Return the (x, y) coordinate for the center point of the cell that contains the specified text.  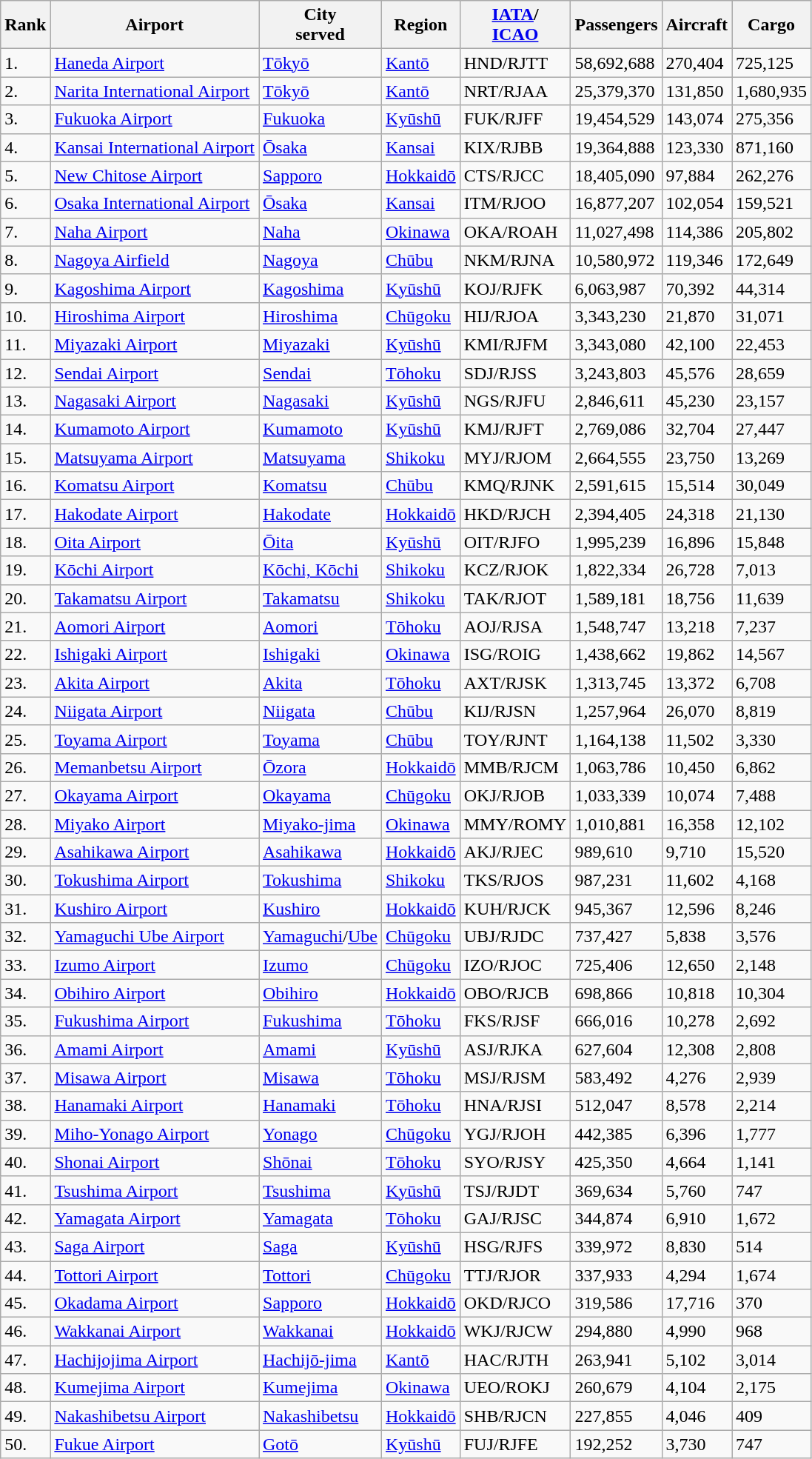
131,850 (697, 91)
Okayama Airport (155, 795)
33. (25, 965)
16,358 (697, 824)
45,576 (697, 373)
989,610 (616, 852)
Airport (155, 25)
1,548,747 (616, 627)
4,276 (697, 1078)
968 (771, 1332)
Miyako-jima (321, 824)
8,246 (771, 909)
3,243,803 (616, 373)
7,013 (771, 570)
260,679 (616, 1388)
1,164,138 (616, 739)
44. (25, 1275)
123,330 (697, 147)
Akita (321, 683)
UBJ/RJDC (515, 937)
Kumamoto Airport (155, 430)
58,692,688 (616, 63)
25. (25, 739)
1. (25, 63)
Memanbetsu Airport (155, 767)
GAJ/RJSC (515, 1218)
Yonago (321, 1134)
SHB/RJCN (515, 1416)
2,939 (771, 1078)
NGS/RJFU (515, 401)
6,396 (697, 1134)
25,379,370 (616, 91)
Niigata (321, 711)
30,049 (771, 486)
FUJ/RJFE (515, 1444)
159,521 (771, 204)
Tsushima (321, 1190)
11,602 (697, 881)
19,364,888 (616, 147)
Tokushima (321, 881)
12,308 (697, 1049)
Aircraft (697, 25)
Shōnai (321, 1162)
42. (25, 1218)
KIJ/RJSN (515, 711)
Toyama (321, 739)
Kushiro (321, 909)
23. (25, 683)
Matsuyama (321, 458)
514 (771, 1246)
8,578 (697, 1106)
MSJ/RJSM (515, 1078)
NKM/RJNA (515, 260)
3,730 (697, 1444)
Misawa (321, 1078)
19,454,529 (616, 119)
Yamagata (321, 1218)
HNA/RJSI (515, 1106)
Fukushima Airport (155, 1021)
14. (25, 430)
17. (25, 514)
205,802 (771, 232)
Wakkanai Airport (155, 1332)
44,314 (771, 288)
9. (25, 288)
7,237 (771, 627)
Ōita (321, 542)
Nakashibetsu Airport (155, 1416)
12. (25, 373)
270,404 (697, 63)
Yamaguchi/Ube (321, 937)
Yamaguchi Ube Airport (155, 937)
21,130 (771, 514)
Komatsu Airport (155, 486)
12,650 (697, 965)
ISG/ROIG (515, 655)
OKJ/RJOB (515, 795)
32. (25, 937)
Hakodate Airport (155, 514)
871,160 (771, 147)
Miyako Airport (155, 824)
370 (771, 1303)
1,995,239 (616, 542)
Kumejima (321, 1388)
Fukue Airport (155, 1444)
27. (25, 795)
97,884 (697, 176)
46. (25, 1332)
30. (25, 881)
15,848 (771, 542)
Hiroshima Airport (155, 316)
TKS/RJOS (515, 881)
43. (25, 1246)
AOJ/RJSA (515, 627)
102,054 (697, 204)
10. (25, 316)
SDJ/RJSS (515, 373)
24,318 (697, 514)
OKA/ROAH (515, 232)
1,257,964 (616, 711)
4,294 (697, 1275)
12,596 (697, 909)
MMY/ROMY (515, 824)
12,102 (771, 824)
319,586 (616, 1303)
227,855 (616, 1416)
10,278 (697, 1021)
47. (25, 1360)
TOY/RJNT (515, 739)
KCZ/RJOK (515, 570)
HKD/RJCH (515, 514)
KUH/RJCK (515, 909)
15,520 (771, 852)
34. (25, 993)
41. (25, 1190)
Region (420, 25)
1,777 (771, 1134)
Fukuoka Airport (155, 119)
1,680,935 (771, 91)
Kansai International Airport (155, 147)
337,933 (616, 1275)
3,330 (771, 739)
HND/RJTT (515, 63)
442,385 (616, 1134)
5,838 (697, 937)
10,074 (697, 795)
15,514 (697, 486)
2,664,555 (616, 458)
6,910 (697, 1218)
Kumamoto (321, 430)
2,808 (771, 1049)
987,231 (616, 881)
11,027,498 (616, 232)
IZO/RJOC (515, 965)
32,704 (697, 430)
4,990 (697, 1332)
Nagasaki Airport (155, 401)
Tokushima Airport (155, 881)
8,830 (697, 1246)
TTJ/RJOR (515, 1275)
Kagoshima (321, 288)
13,218 (697, 627)
11. (25, 344)
1,589,181 (616, 598)
3,343,080 (616, 344)
Asahikawa Airport (155, 852)
17,716 (697, 1303)
Izumo Airport (155, 965)
Obihiro (321, 993)
FUK/RJFF (515, 119)
Kōchi Airport (155, 570)
HSG/RJFS (515, 1246)
Hakodate (321, 514)
45,230 (697, 401)
Fukuoka (321, 119)
4,046 (697, 1416)
6,063,987 (616, 288)
KMJ/RJFT (515, 430)
KIX/RJBB (515, 147)
Miyazaki Airport (155, 344)
294,880 (616, 1332)
31. (25, 909)
425,350 (616, 1162)
725,125 (771, 63)
Rank (25, 25)
945,367 (616, 909)
698,866 (616, 993)
1,822,334 (616, 570)
NRT/RJAA (515, 91)
70,392 (697, 288)
Oita Airport (155, 542)
Ishigaki Airport (155, 655)
2,214 (771, 1106)
YGJ/RJOH (515, 1134)
31,071 (771, 316)
Izumo (321, 965)
13. (25, 401)
Hachijō-jima (321, 1360)
1,141 (771, 1162)
2,591,615 (616, 486)
28,659 (771, 373)
Obihiro Airport (155, 993)
Toyama Airport (155, 739)
3,576 (771, 937)
IATA/ICAO (515, 25)
21. (25, 627)
27,447 (771, 430)
26,070 (697, 711)
SYO/RJSY (515, 1162)
725,406 (616, 965)
Cargo (771, 25)
7,488 (771, 795)
Yamagata Airport (155, 1218)
Kushiro Airport (155, 909)
Nakashibetsu (321, 1416)
AXT/RJSK (515, 683)
OKD/RJCO (515, 1303)
19. (25, 570)
28. (25, 824)
19,862 (697, 655)
Miyazaki (321, 344)
344,874 (616, 1218)
26,728 (697, 570)
MYJ/RJOM (515, 458)
Naha (321, 232)
1,672 (771, 1218)
16. (25, 486)
Hanamaki (321, 1106)
Miho-Yonago Airport (155, 1134)
New Chitose Airport (155, 176)
Hachijojima Airport (155, 1360)
14,567 (771, 655)
ITM/RJOO (515, 204)
Ōzora (321, 767)
4,168 (771, 881)
49. (25, 1416)
36. (25, 1049)
18. (25, 542)
22,453 (771, 344)
FKS/RJSF (515, 1021)
26. (25, 767)
1,438,662 (616, 655)
Kōchi, Kōchi (321, 570)
5. (25, 176)
15. (25, 458)
KOJ/RJFK (515, 288)
Aomori (321, 627)
13,269 (771, 458)
Nagasaki (321, 401)
Misawa Airport (155, 1078)
KMQ/RJNK (515, 486)
3. (25, 119)
Passengers (616, 25)
37. (25, 1078)
16,877,207 (616, 204)
8,819 (771, 711)
10,304 (771, 993)
192,252 (616, 1444)
29. (25, 852)
Tottori (321, 1275)
Amami (321, 1049)
22. (25, 655)
666,016 (616, 1021)
45. (25, 1303)
2,846,611 (616, 401)
114,386 (697, 232)
Wakkanai (321, 1332)
40. (25, 1162)
2. (25, 91)
409 (771, 1416)
TSJ/RJDT (515, 1190)
1,674 (771, 1275)
1,313,745 (616, 683)
2,394,405 (616, 514)
9,710 (697, 852)
OBO/RJCB (515, 993)
HAC/RJTH (515, 1360)
11,639 (771, 598)
7. (25, 232)
119,346 (697, 260)
Matsuyama Airport (155, 458)
Saga Airport (155, 1246)
583,492 (616, 1078)
1,010,881 (616, 824)
20. (25, 598)
Ishigaki (321, 655)
TAK/RJOT (515, 598)
2,175 (771, 1388)
18,405,090 (616, 176)
AKJ/RJEC (515, 852)
1,063,786 (616, 767)
512,047 (616, 1106)
10,450 (697, 767)
Shonai Airport (155, 1162)
23,157 (771, 401)
Okadama Airport (155, 1303)
1,033,339 (616, 795)
48. (25, 1388)
Komatsu (321, 486)
KMI/RJFM (515, 344)
Saga (321, 1246)
275,356 (771, 119)
143,074 (697, 119)
5,102 (697, 1360)
6. (25, 204)
13,372 (697, 683)
6,708 (771, 683)
627,604 (616, 1049)
263,941 (616, 1360)
HIJ/RJOA (515, 316)
18,756 (697, 598)
Okayama (321, 795)
Tottori Airport (155, 1275)
Cityserved (321, 25)
CTS/RJCC (515, 176)
5,760 (697, 1190)
Akita Airport (155, 683)
3,014 (771, 1360)
WKJ/RJCW (515, 1332)
42,100 (697, 344)
4,664 (697, 1162)
369,634 (616, 1190)
35. (25, 1021)
Narita International Airport (155, 91)
10,580,972 (616, 260)
Asahikawa (321, 852)
Amami Airport (155, 1049)
Gotō (321, 1444)
737,427 (616, 937)
MMB/RJCM (515, 767)
8. (25, 260)
11,502 (697, 739)
21,870 (697, 316)
2,769,086 (616, 430)
50. (25, 1444)
Nagoya (321, 260)
Kagoshima Airport (155, 288)
Hanamaki Airport (155, 1106)
339,972 (616, 1246)
Aomori Airport (155, 627)
Nagoya Airfield (155, 260)
2,148 (771, 965)
Fukushima (321, 1021)
Niigata Airport (155, 711)
Takamatsu (321, 598)
262,276 (771, 176)
Osaka International Airport (155, 204)
Kumejima Airport (155, 1388)
ASJ/RJKA (515, 1049)
Hiroshima (321, 316)
23,750 (697, 458)
24. (25, 711)
Naha Airport (155, 232)
172,649 (771, 260)
2,692 (771, 1021)
Takamatsu Airport (155, 598)
Sendai (321, 373)
16,896 (697, 542)
10,818 (697, 993)
Sendai Airport (155, 373)
6,862 (771, 767)
Haneda Airport (155, 63)
4,104 (697, 1388)
OIT/RJFO (515, 542)
4. (25, 147)
Tsushima Airport (155, 1190)
38. (25, 1106)
39. (25, 1134)
UEO/ROKJ (515, 1388)
3,343,230 (616, 316)
